Find where the given text appears and provide that cell's center as [x, y] coordinate. 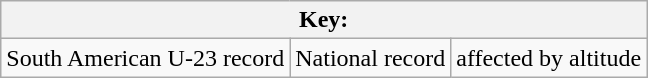
affected by altitude [549, 58]
National record [370, 58]
South American U-23 record [146, 58]
Key: [324, 20]
